Pinpoint the cell where the given text exists, returning its [X, Y] midpoint coordinate. 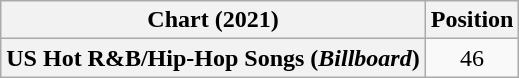
US Hot R&B/Hip-Hop Songs (Billboard) [213, 58]
Position [472, 20]
46 [472, 58]
Chart (2021) [213, 20]
